Return (X, Y) of the center of cell containing provided text 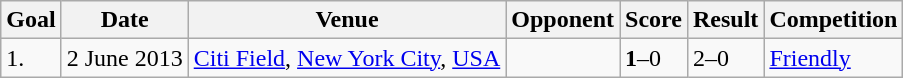
Goal (31, 20)
Friendly (834, 58)
2 June 2013 (124, 58)
2–0 (725, 58)
Date (124, 20)
Result (725, 20)
Opponent (563, 20)
Citi Field, New York City, USA (347, 58)
Score (654, 20)
Competition (834, 20)
1–0 (654, 58)
Venue (347, 20)
1. (31, 58)
